Locate the cell with the specified text and output its (x, y) center coordinate. 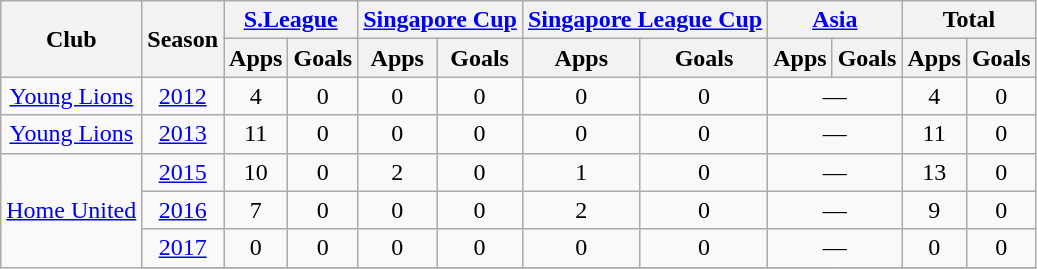
Club (72, 39)
S.League (291, 20)
2016 (183, 210)
1 (581, 172)
2013 (183, 134)
Singapore Cup (440, 20)
13 (934, 172)
Home United (72, 210)
2017 (183, 248)
10 (256, 172)
2015 (183, 172)
Asia (835, 20)
Singapore League Cup (644, 20)
Total (969, 20)
7 (256, 210)
2012 (183, 96)
9 (934, 210)
Season (183, 39)
